Scan for the cell matching the given text and deliver its [x, y] coordinate at center. 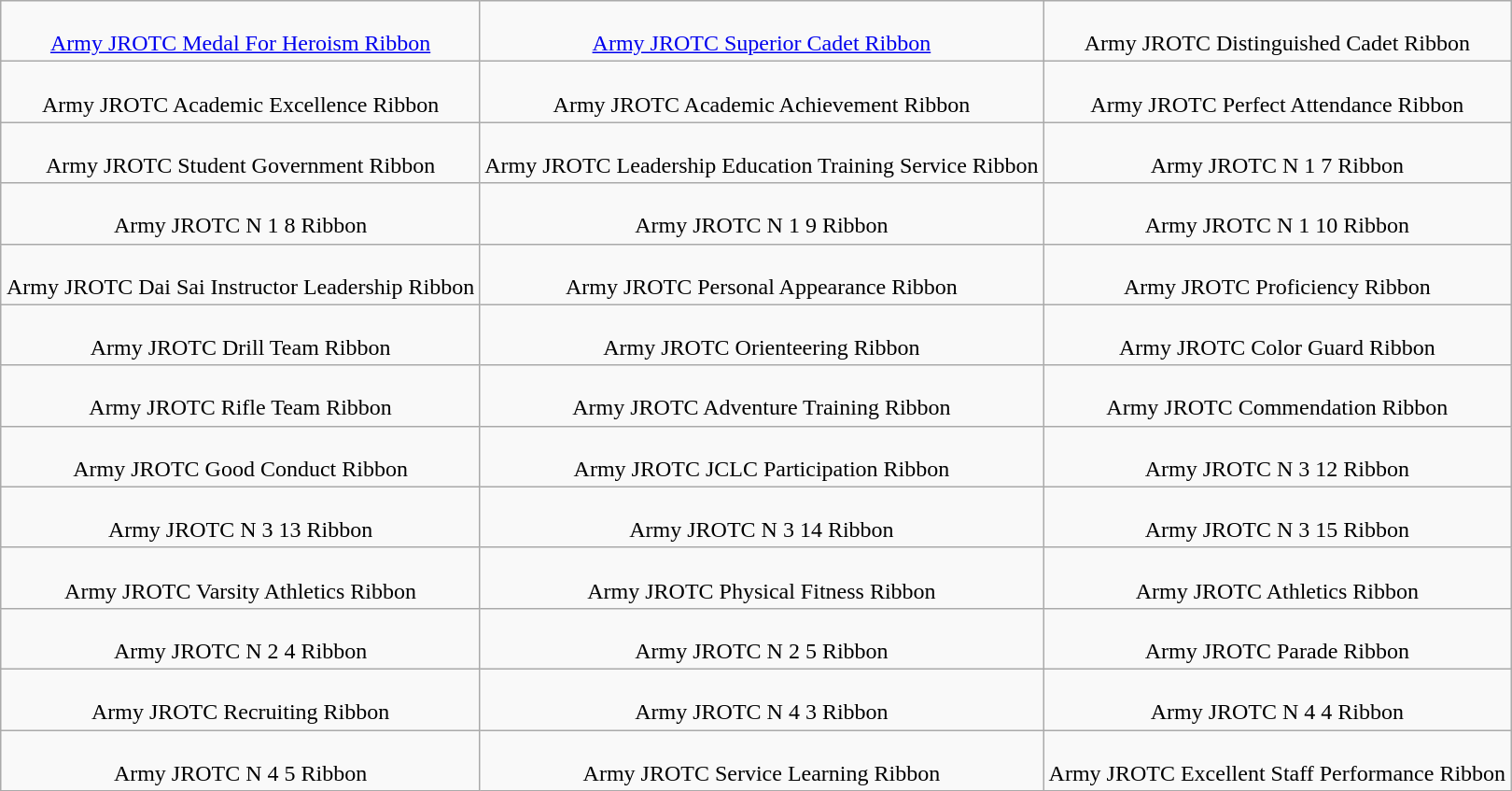
Army JROTC Adventure Training Ribbon [762, 396]
Army JROTC Physical Fitness Ribbon [762, 577]
Army JROTC N 3 14 Ribbon [762, 517]
Army JROTC Service Learning Ribbon [762, 760]
Army JROTC Leadership Education Training Service Ribbon [762, 153]
Army JROTC Proficiency Ribbon [1277, 275]
Army JROTC N 3 15 Ribbon [1277, 517]
Army JROTC Color Guard Ribbon [1277, 334]
Army JROTC Commendation Ribbon [1277, 396]
Army JROTC Personal Appearance Ribbon [762, 275]
Army JROTC N 4 3 Ribbon [762, 699]
Army JROTC Medal For Heroism Ribbon [240, 32]
Army JROTC Varsity Athletics Ribbon [240, 577]
Army JROTC Parade Ribbon [1277, 639]
Army JROTC Academic Achievement Ribbon [762, 92]
Army JROTC Dai Sai Instructor Leadership Ribbon [240, 275]
Army JROTC Academic Excellence Ribbon [240, 92]
Army JROTC Superior Cadet Ribbon [762, 32]
Army JROTC N 1 8 Ribbon [240, 213]
Army JROTC Good Conduct Ribbon [240, 456]
Army JROTC N 4 5 Ribbon [240, 760]
Army JROTC Drill Team Ribbon [240, 334]
Army JROTC N 2 4 Ribbon [240, 639]
Army JROTC Student Government Ribbon [240, 153]
Army JROTC N 1 7 Ribbon [1277, 153]
Army JROTC Orienteering Ribbon [762, 334]
Army JROTC Excellent Staff Performance Ribbon [1277, 760]
Army JROTC JCLC Participation Ribbon [762, 456]
Army JROTC Perfect Attendance Ribbon [1277, 92]
Army JROTC N 2 5 Ribbon [762, 639]
Army JROTC N 1 10 Ribbon [1277, 213]
Army JROTC Recruiting Ribbon [240, 699]
Army JROTC N 4 4 Ribbon [1277, 699]
Army JROTC N 3 13 Ribbon [240, 517]
Army JROTC Distinguished Cadet Ribbon [1277, 32]
Army JROTC N 3 12 Ribbon [1277, 456]
Army JROTC N 1 9 Ribbon [762, 213]
Army JROTC Athletics Ribbon [1277, 577]
Army JROTC Rifle Team Ribbon [240, 396]
